Return (X, Y) of the center of cell containing provided text 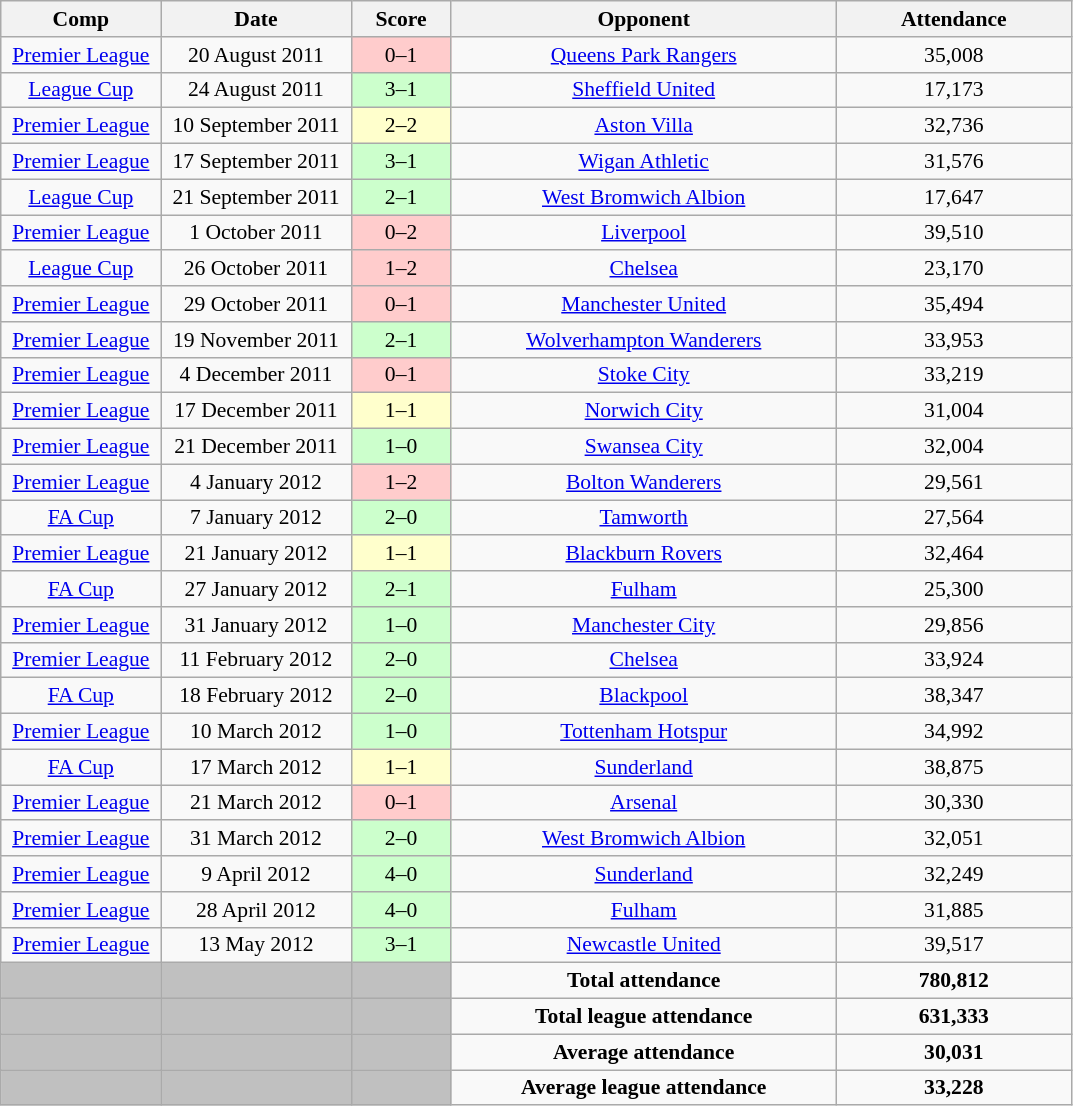
Norwich City (644, 411)
Wigan Athletic (644, 162)
Liverpool (644, 233)
0–2 (401, 233)
13 May 2012 (256, 945)
32,464 (954, 554)
32,736 (954, 126)
Stoke City (644, 375)
Tottenham Hotspur (644, 732)
Swansea City (644, 447)
17,173 (954, 90)
Blackburn Rovers (644, 554)
31,885 (954, 910)
24 August 2011 (256, 90)
Average league attendance (644, 1088)
27,564 (954, 518)
34,992 (954, 732)
17 March 2012 (256, 767)
Sheffield United (644, 90)
Aston Villa (644, 126)
33,228 (954, 1088)
29,856 (954, 625)
631,333 (954, 1017)
27 January 2012 (256, 589)
Bolton Wanderers (644, 482)
7 January 2012 (256, 518)
35,008 (954, 55)
Arsenal (644, 803)
25,300 (954, 589)
31 January 2012 (256, 625)
10 March 2012 (256, 732)
1 October 2011 (256, 233)
32,249 (954, 874)
Newcastle United (644, 945)
33,219 (954, 375)
20 August 2011 (256, 55)
31,576 (954, 162)
26 October 2011 (256, 269)
32,051 (954, 839)
38,347 (954, 696)
31 March 2012 (256, 839)
32,004 (954, 447)
29,561 (954, 482)
33,924 (954, 660)
Attendance (954, 19)
19 November 2011 (256, 340)
780,812 (954, 981)
4 December 2011 (256, 375)
10 September 2011 (256, 126)
Queens Park Rangers (644, 55)
29 October 2011 (256, 304)
18 February 2012 (256, 696)
Comp (81, 19)
2–2 (401, 126)
21 September 2011 (256, 197)
17,647 (954, 197)
21 March 2012 (256, 803)
Opponent (644, 19)
21 December 2011 (256, 447)
Manchester City (644, 625)
Manchester United (644, 304)
Blackpool (644, 696)
30,330 (954, 803)
35,494 (954, 304)
31,004 (954, 411)
11 February 2012 (256, 660)
28 April 2012 (256, 910)
39,510 (954, 233)
23,170 (954, 269)
30,031 (954, 1052)
9 April 2012 (256, 874)
Score (401, 19)
Wolverhampton Wanderers (644, 340)
4 January 2012 (256, 482)
17 December 2011 (256, 411)
33,953 (954, 340)
38,875 (954, 767)
17 September 2011 (256, 162)
Total league attendance (644, 1017)
Tamworth (644, 518)
Date (256, 19)
39,517 (954, 945)
Total attendance (644, 981)
21 January 2012 (256, 554)
Average attendance (644, 1052)
